Output the [x, y] coordinate of the center of the cell containing the given text.  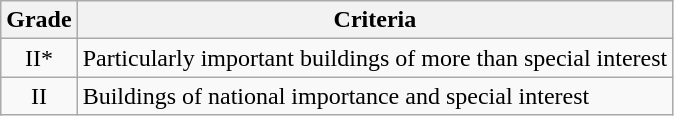
Grade [39, 20]
Criteria [375, 20]
II [39, 96]
Particularly important buildings of more than special interest [375, 58]
Buildings of national importance and special interest [375, 96]
II* [39, 58]
